Determine the (X, Y) coordinate at the center of the cell enclosing the given text.  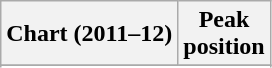
Peakposition (224, 34)
Chart (2011–12) (90, 34)
